Determine the [X, Y] coordinate at the center of the cell enclosing the given text.  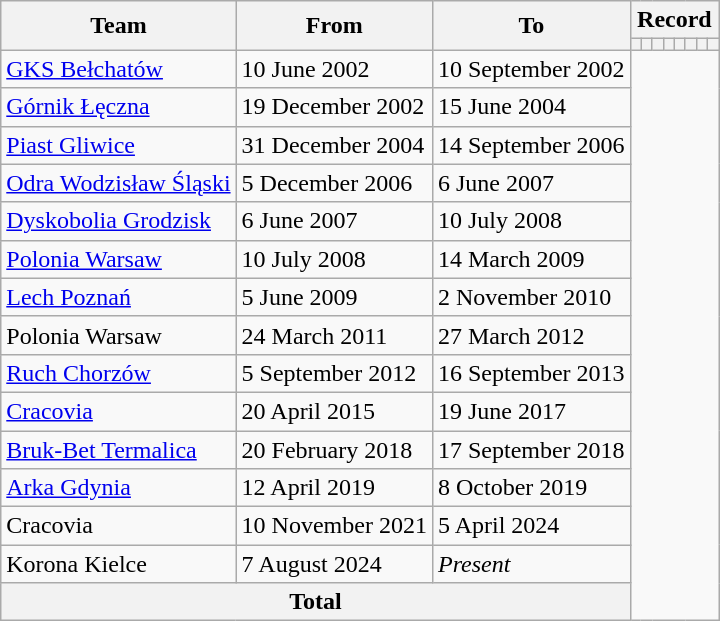
24 March 2011 [334, 335]
From [334, 26]
5 September 2012 [334, 373]
Team [118, 26]
Górnik Łęczna [118, 107]
Total [316, 602]
20 February 2018 [334, 449]
15 June 2004 [531, 107]
Korona Kielce [118, 564]
17 September 2018 [531, 449]
Ruch Chorzów [118, 373]
Dyskobolia Grodzisk [118, 221]
12 April 2019 [334, 488]
5 April 2024 [531, 526]
Piast Gliwice [118, 145]
7 August 2024 [334, 564]
19 June 2017 [531, 411]
14 March 2009 [531, 259]
16 September 2013 [531, 373]
10 September 2002 [531, 69]
8 October 2019 [531, 488]
Odra Wodzisław Śląski [118, 183]
Lech Poznań [118, 297]
5 December 2006 [334, 183]
Present [531, 564]
Bruk-Bet Termalica [118, 449]
14 September 2006 [531, 145]
To [531, 26]
10 November 2021 [334, 526]
2 November 2010 [531, 297]
Record [674, 20]
20 April 2015 [334, 411]
19 December 2002 [334, 107]
27 March 2012 [531, 335]
31 December 2004 [334, 145]
GKS Bełchatów [118, 69]
5 June 2009 [334, 297]
Arka Gdynia [118, 488]
10 June 2002 [334, 69]
